Determine the (X, Y) coordinate at the center of the cell enclosing the given text.  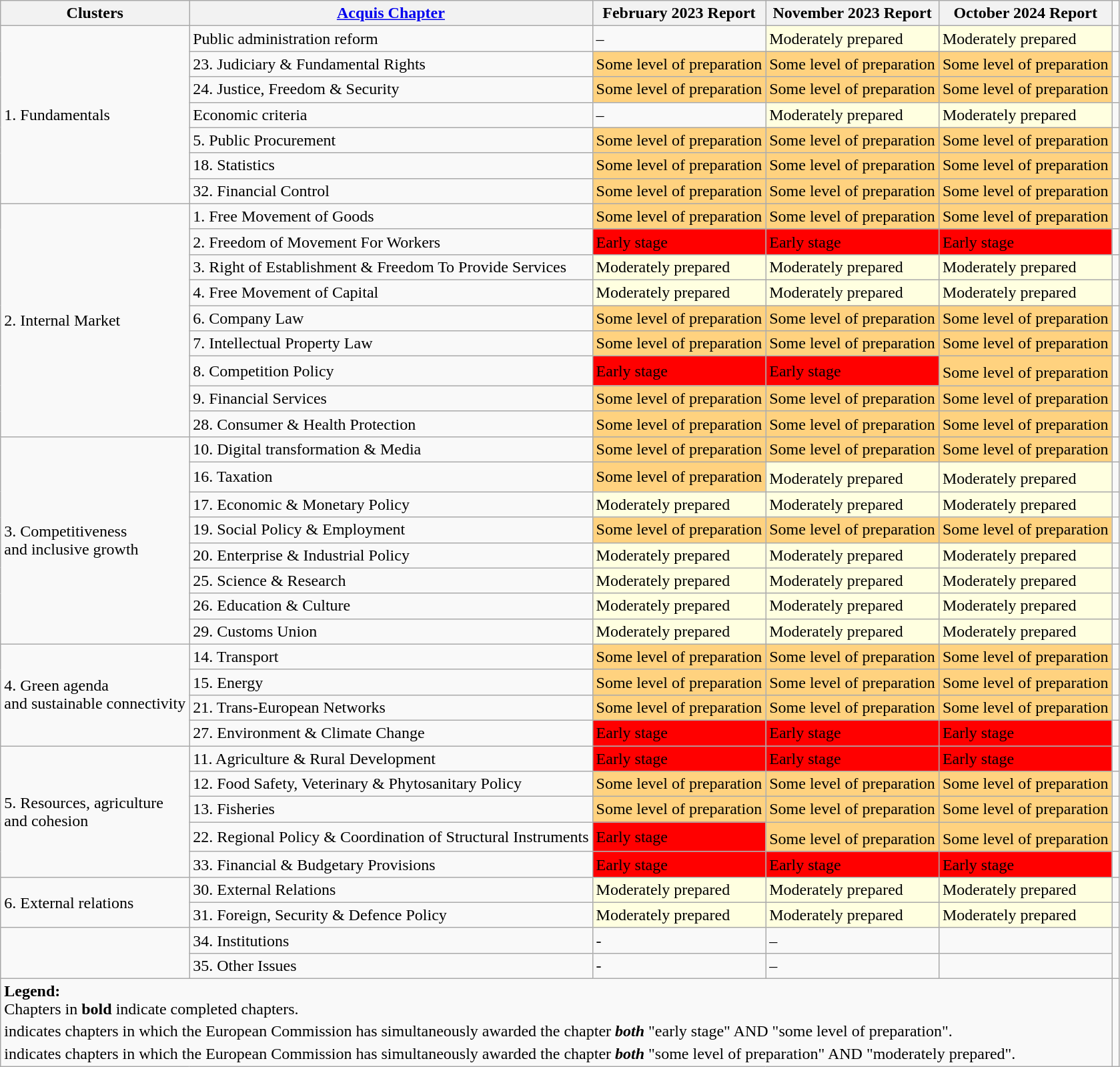
29. Customs Union (391, 631)
27. Environment & Climate Change (391, 733)
October 2024 Report (1025, 13)
Acquis Chapter (391, 13)
9. Financial Services (391, 398)
6. Company Law (391, 318)
15. Energy (391, 682)
25. Science & Research (391, 581)
3. Competitiveness and inclusive growth (95, 541)
24. Justice, Freedom & Security (391, 89)
Clusters (95, 13)
34. Institutions (391, 940)
16. Taxation (391, 476)
31. Foreign, Security & Defence Policy (391, 915)
19. Social Policy & Employment (391, 530)
Economic criteria (391, 115)
30. External Relations (391, 890)
14. Transport (391, 657)
12. Food Safety, Veterinary & Phytosanitary Policy (391, 784)
4. Free Movement of Capital (391, 292)
February 2023 Report (679, 13)
35. Other Issues (391, 966)
2. Freedom of Movement For Workers (391, 242)
November 2023 Report (853, 13)
1. Free Movement of Goods (391, 216)
1. Fundamentals (95, 115)
17. Economic & Monetary Policy (391, 504)
26. Education & Culture (391, 606)
7. Intellectual Property Law (391, 344)
5. Resources, agriculture and cohesion (95, 811)
10. Digital transformation & Media (391, 449)
33. Financial & Budgetary Provisions (391, 864)
2. Internal Market (95, 320)
22. Regional Policy & Coordination of Structural Instruments (391, 837)
18. Statistics (391, 165)
Public administration reform (391, 39)
21. Trans-European Networks (391, 707)
20. Enterprise & Industrial Policy (391, 555)
32. Financial Control (391, 191)
28. Consumer & Health Protection (391, 424)
5. Public Procurement (391, 140)
3. Right of Establishment & Freedom To Provide Services (391, 267)
4. Green agendaand sustainable connectivity (95, 695)
11. Agriculture & Rural Development (391, 759)
23. Judiciary & Fundamental Rights (391, 64)
13. Fisheries (391, 809)
8. Competition Policy (391, 371)
6. External relations (95, 902)
